Output the (X, Y) coordinate of the center of the cell containing the given text.  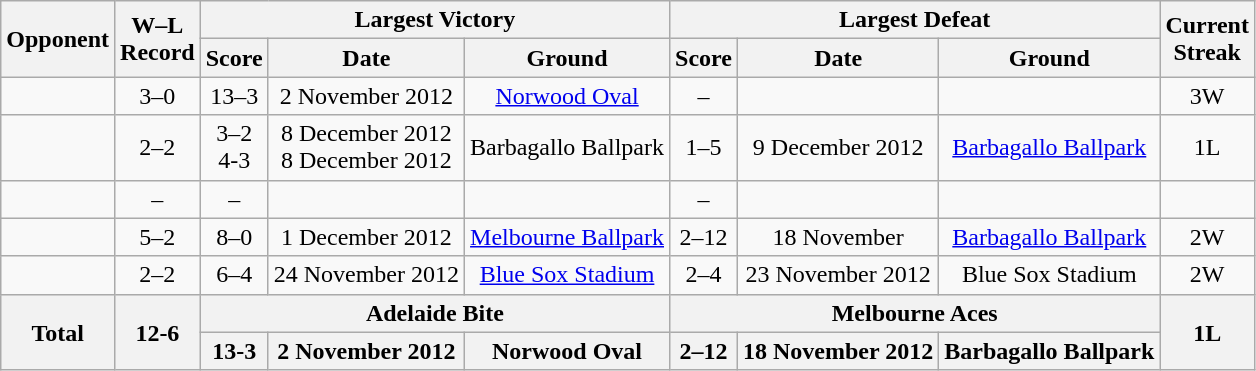
24 November 2012 (366, 275)
6–4 (234, 275)
13-3 (234, 351)
Largest Victory (434, 20)
2–4 (704, 275)
Largest Defeat (915, 20)
8 December 20128 December 2012 (366, 148)
12-6 (158, 332)
13–3 (234, 96)
8–0 (234, 237)
Melbourne Ballpark (568, 237)
CurrentStreak (1208, 39)
3–24-3 (234, 148)
5–2 (158, 237)
Total (58, 332)
18 November 2012 (838, 351)
23 November 2012 (838, 275)
1–5 (704, 148)
3–0 (158, 96)
Adelaide Bite (434, 313)
18 November (838, 237)
9 December 2012 (838, 148)
1 December 2012 (366, 237)
W–LRecord (158, 39)
Melbourne Aces (915, 313)
3W (1208, 96)
Opponent (58, 39)
